Scan for the cell matching the given text and deliver its [X, Y] coordinate at center. 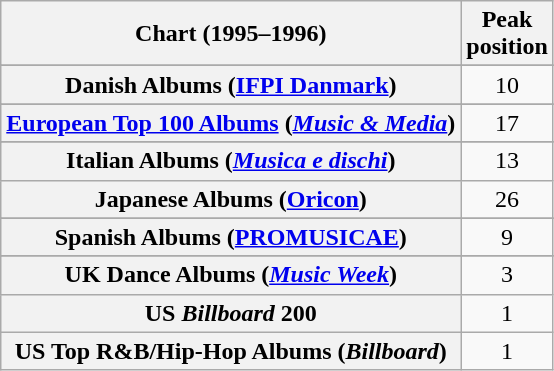
13 [507, 161]
Italian Albums (Musica e dischi) [231, 161]
European Top 100 Albums (Music & Media) [231, 123]
9 [507, 237]
10 [507, 85]
Chart (1995–1996) [231, 34]
3 [507, 275]
Danish Albums (IFPI Danmark) [231, 85]
UK Dance Albums (Music Week) [231, 275]
US Top R&B/Hip-Hop Albums (Billboard) [231, 351]
Spanish Albums (PROMUSICAE) [231, 237]
17 [507, 123]
Peakposition [507, 34]
26 [507, 199]
US Billboard 200 [231, 313]
Japanese Albums (Oricon) [231, 199]
